Search for the cell housing the specified text and yield its (X, Y) center coordinate. 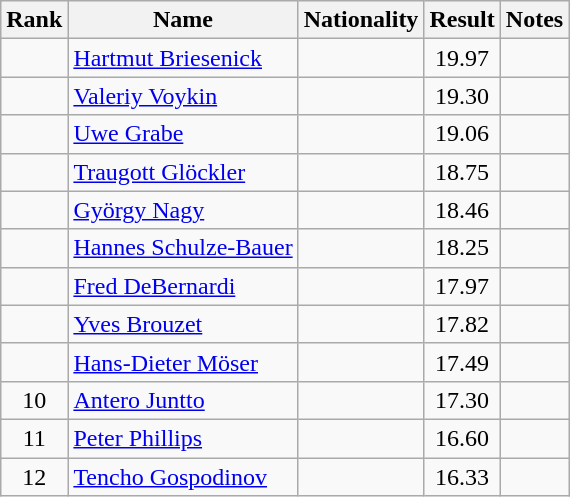
12 (34, 477)
Peter Phillips (183, 438)
17.49 (462, 362)
11 (34, 438)
Hans-Dieter Möser (183, 362)
Antero Juntto (183, 400)
Fred DeBernardi (183, 286)
17.30 (462, 400)
Uwe Grabe (183, 134)
18.46 (462, 210)
Rank (34, 20)
17.82 (462, 324)
17.97 (462, 286)
Result (462, 20)
György Nagy (183, 210)
Hannes Schulze-Bauer (183, 248)
19.30 (462, 96)
Valeriy Voykin (183, 96)
19.97 (462, 58)
Nationality (361, 20)
16.33 (462, 477)
Tencho Gospodinov (183, 477)
16.60 (462, 438)
18.25 (462, 248)
19.06 (462, 134)
10 (34, 400)
Notes (534, 20)
18.75 (462, 172)
Name (183, 20)
Hartmut Briesenick (183, 58)
Traugott Glöckler (183, 172)
Yves Brouzet (183, 324)
